Search for the cell housing the specified text and yield its [X, Y] center coordinate. 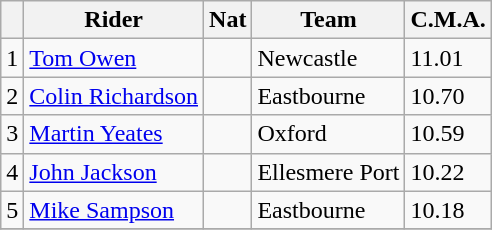
2 [12, 96]
Team [328, 20]
Martin Yeates [114, 134]
Newcastle [328, 58]
10.18 [448, 210]
C.M.A. [448, 20]
10.59 [448, 134]
Nat [228, 20]
Ellesmere Port [328, 172]
John Jackson [114, 172]
Tom Owen [114, 58]
4 [12, 172]
10.22 [448, 172]
Rider [114, 20]
10.70 [448, 96]
Colin Richardson [114, 96]
1 [12, 58]
3 [12, 134]
11.01 [448, 58]
Mike Sampson [114, 210]
5 [12, 210]
Oxford [328, 134]
